Pinpoint the cell where the given text exists, returning its (X, Y) midpoint coordinate. 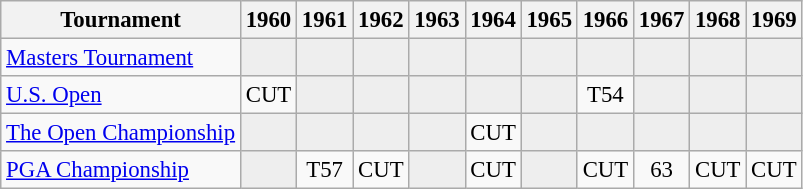
1964 (493, 20)
1968 (718, 20)
T57 (325, 170)
1969 (774, 20)
U.S. Open (121, 95)
1963 (437, 20)
The Open Championship (121, 133)
1966 (605, 20)
1960 (268, 20)
1967 (661, 20)
T54 (605, 95)
PGA Championship (121, 170)
1961 (325, 20)
1965 (549, 20)
63 (661, 170)
Masters Tournament (121, 58)
1962 (381, 20)
Tournament (121, 20)
